Extract the (x, y) coordinate from the center of the cell holding the provided text.  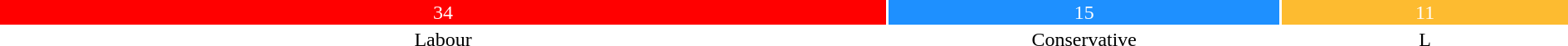
11 (1425, 12)
34 (443, 12)
15 (1083, 12)
